From the cell containing the given text, extract its center point as (X, Y) coordinate. 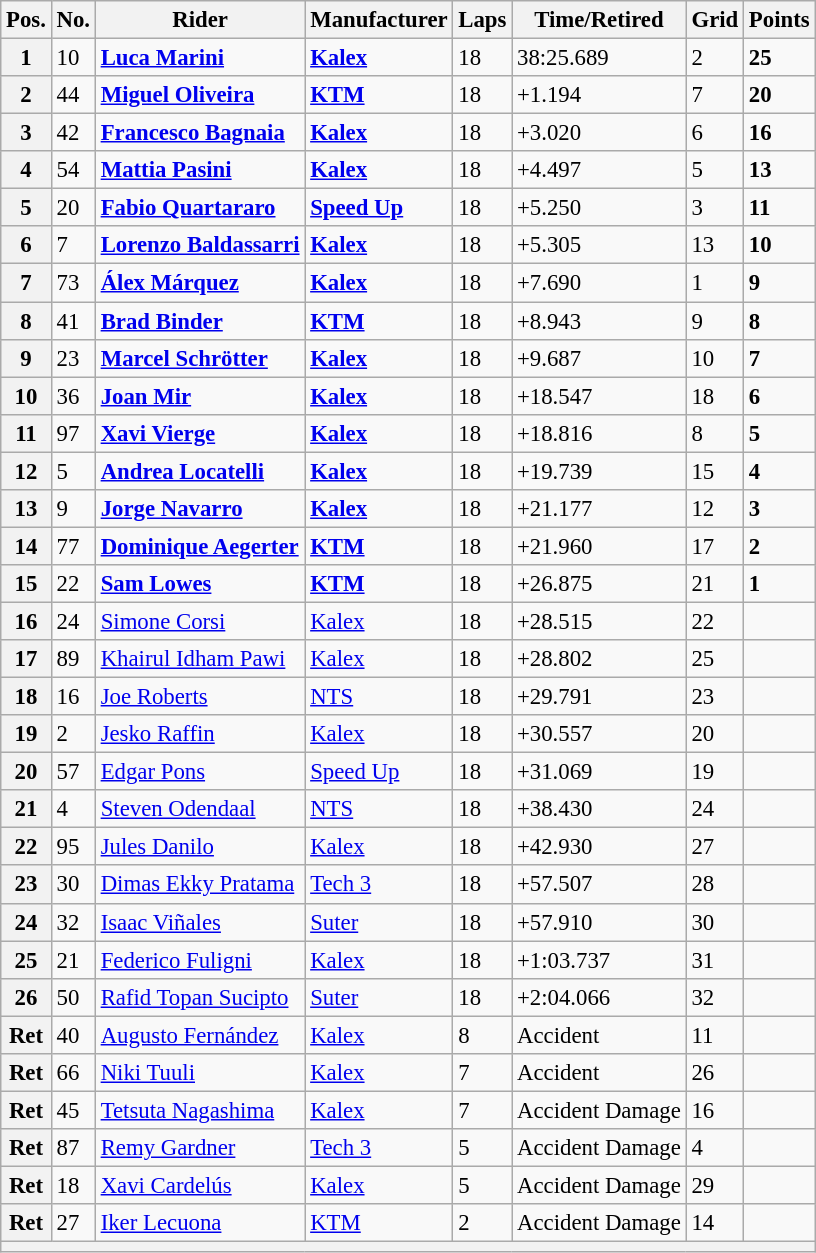
Sam Lowes (200, 584)
Khairul Idham Pawi (200, 659)
+5.250 (599, 208)
Andrea Locatelli (200, 471)
66 (73, 1073)
+18.816 (599, 433)
54 (73, 170)
Grid (714, 20)
+42.930 (599, 847)
87 (73, 1148)
31 (714, 960)
Federico Fuligni (200, 960)
Lorenzo Baldassarri (200, 245)
+28.515 (599, 621)
36 (73, 396)
Álex Márquez (200, 283)
97 (73, 433)
Dominique Aegerter (200, 546)
28 (714, 885)
+18.547 (599, 396)
Rider (200, 20)
Points (780, 20)
+5.305 (599, 245)
+7.690 (599, 283)
No. (73, 20)
+1.194 (599, 95)
Edgar Pons (200, 772)
Luca Marini (200, 58)
+19.739 (599, 471)
41 (73, 321)
44 (73, 95)
Time/Retired (599, 20)
Fabio Quartararo (200, 208)
Dimas Ekky Pratama (200, 885)
+28.802 (599, 659)
Francesco Bagnaia (200, 133)
+31.069 (599, 772)
Pos. (26, 20)
Isaac Viñales (200, 922)
+26.875 (599, 584)
38:25.689 (599, 58)
Niki Tuuli (200, 1073)
Rafid Topan Sucipto (200, 997)
+9.687 (599, 358)
Tetsuta Nagashima (200, 1110)
45 (73, 1110)
Joe Roberts (200, 697)
Remy Gardner (200, 1148)
+29.791 (599, 697)
+8.943 (599, 321)
+3.020 (599, 133)
Brad Binder (200, 321)
+57.910 (599, 922)
Steven Odendaal (200, 809)
Xavi Cardelús (200, 1185)
40 (73, 1035)
Augusto Fernández (200, 1035)
+2:04.066 (599, 997)
+4.497 (599, 170)
+21.960 (599, 546)
95 (73, 847)
Xavi Vierge (200, 433)
Jules Danilo (200, 847)
73 (73, 283)
Jesko Raffin (200, 734)
57 (73, 772)
50 (73, 997)
+1:03.737 (599, 960)
Joan Mir (200, 396)
Manufacturer (379, 20)
Marcel Schrötter (200, 358)
89 (73, 659)
+57.507 (599, 885)
Miguel Oliveira (200, 95)
29 (714, 1185)
Jorge Navarro (200, 509)
+38.430 (599, 809)
Simone Corsi (200, 621)
+30.557 (599, 734)
Iker Lecuona (200, 1223)
42 (73, 133)
77 (73, 546)
Laps (482, 20)
Mattia Pasini (200, 170)
+21.177 (599, 509)
